Return the [x, y] coordinate for the center point of the cell that contains the specified text.  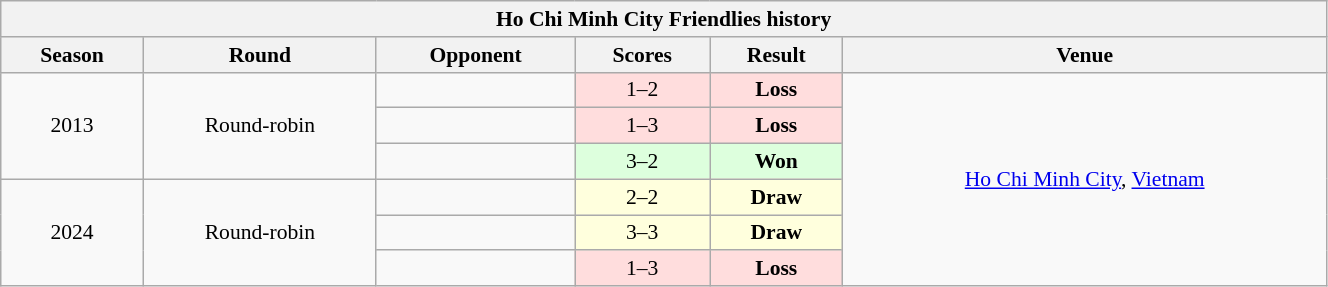
Venue [1085, 55]
Ho Chi Minh City Friendlies history [664, 19]
3–3 [642, 233]
Won [776, 162]
1–2 [642, 90]
2–2 [642, 197]
2013 [72, 126]
3–2 [642, 162]
Scores [642, 55]
2024 [72, 232]
Season [72, 55]
Opponent [475, 55]
Round [260, 55]
Result [776, 55]
Ho Chi Minh City, Vietnam [1085, 179]
